Locate the cell with the specified text and output its [x, y] center coordinate. 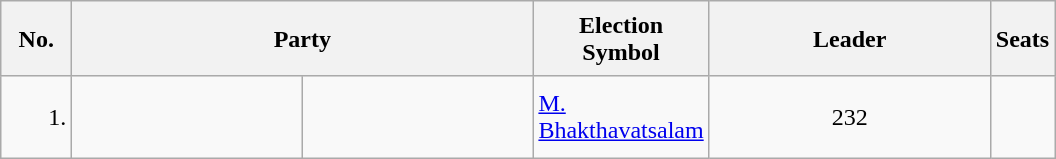
Leader [850, 38]
M. Bhakthavatsalam [621, 117]
232 [850, 117]
1. [36, 117]
Party [302, 38]
Election Symbol [621, 38]
No. [36, 38]
Seats [1022, 38]
